Detect which cell encompasses the target text, then output its (X, Y) center coordinate. 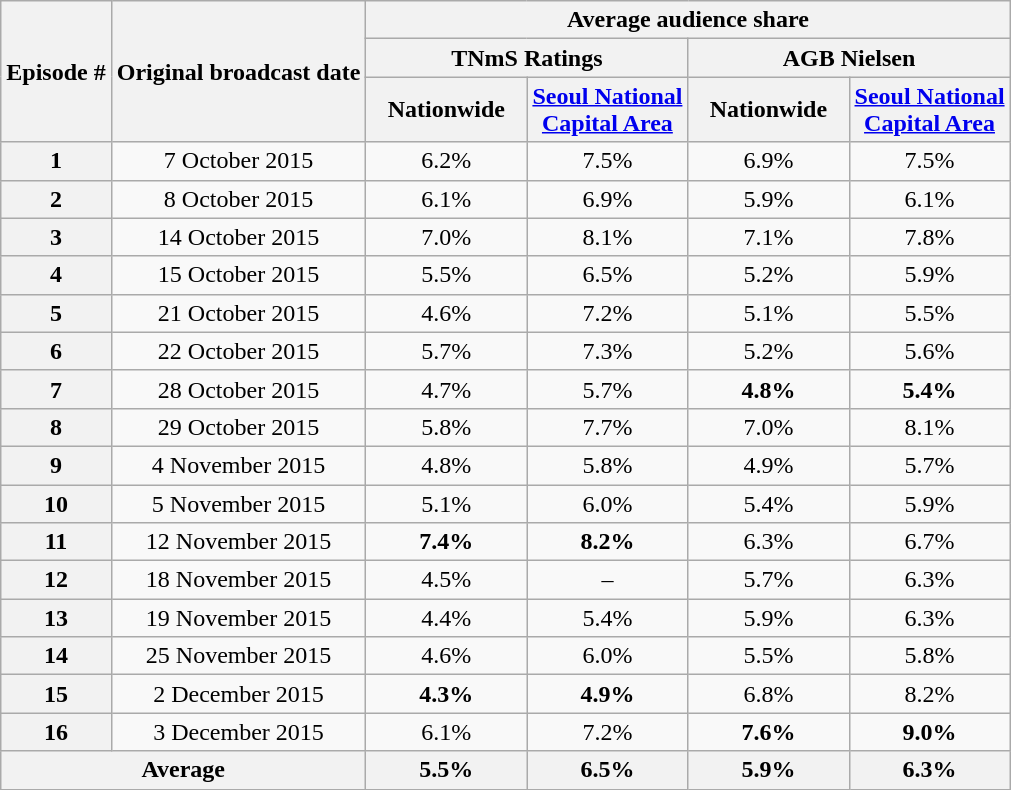
Original broadcast date (238, 72)
4.3% (446, 694)
4 (56, 275)
6.7% (930, 542)
18 November 2015 (238, 580)
9.0% (930, 732)
1 (56, 161)
14 (56, 656)
8 (56, 427)
7.1% (768, 237)
4 November 2015 (238, 465)
4.4% (446, 618)
7.7% (608, 427)
5.6% (930, 351)
6.8% (768, 694)
7.8% (930, 237)
4.5% (446, 580)
5 November 2015 (238, 503)
28 October 2015 (238, 389)
AGB Nielsen (849, 58)
15 October 2015 (238, 275)
6 (56, 351)
3 December 2015 (238, 732)
– (608, 580)
25 November 2015 (238, 656)
6.2% (446, 161)
Average (184, 770)
21 October 2015 (238, 313)
Average audience share (688, 20)
3 (56, 237)
Episode # (56, 72)
7 October 2015 (238, 161)
2 (56, 199)
4.7% (446, 389)
14 October 2015 (238, 237)
16 (56, 732)
7.4% (446, 542)
9 (56, 465)
13 (56, 618)
29 October 2015 (238, 427)
10 (56, 503)
19 November 2015 (238, 618)
12 November 2015 (238, 542)
11 (56, 542)
7.6% (768, 732)
8 October 2015 (238, 199)
15 (56, 694)
2 December 2015 (238, 694)
12 (56, 580)
7.3% (608, 351)
5 (56, 313)
TNmS Ratings (527, 58)
7 (56, 389)
22 October 2015 (238, 351)
